For the text-containing cell, return its midpoint in [x, y] coordinate format. 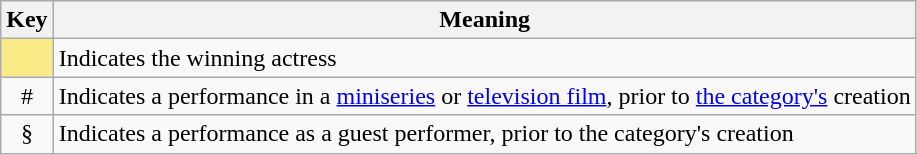
# [27, 96]
Indicates a performance as a guest performer, prior to the category's creation [484, 134]
Indicates a performance in a miniseries or television film, prior to the category's creation [484, 96]
§ [27, 134]
Meaning [484, 20]
Key [27, 20]
Indicates the winning actress [484, 58]
